Detect which cell encompasses the target text, then output its (x, y) center coordinate. 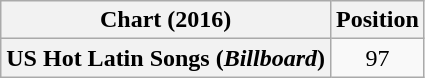
Chart (2016) (166, 20)
US Hot Latin Songs (Billboard) (166, 58)
Position (378, 20)
97 (378, 58)
